Pinpoint the cell where the given text exists, returning its [x, y] midpoint coordinate. 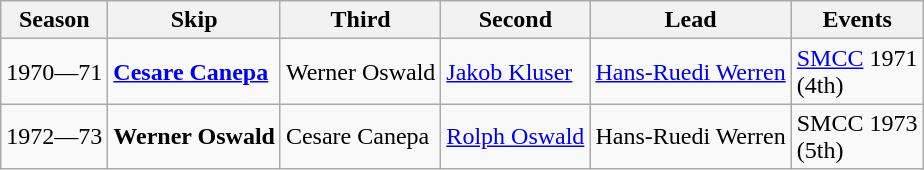
Season [54, 20]
Third [360, 20]
Second [516, 20]
Lead [690, 20]
1970—71 [54, 72]
SMCC 1973 (5th) [857, 136]
Rolph Oswald [516, 136]
SMCC 1971 (4th) [857, 72]
Jakob Kluser [516, 72]
Events [857, 20]
Skip [194, 20]
1972—73 [54, 136]
